Provide the [x, y] coordinate of the cell's center where the given text is located.  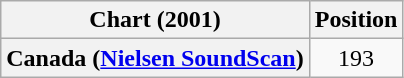
Chart (2001) [155, 20]
193 [356, 58]
Canada (Nielsen SoundScan) [155, 58]
Position [356, 20]
